Scan for the cell matching the given text and deliver its (X, Y) coordinate at center. 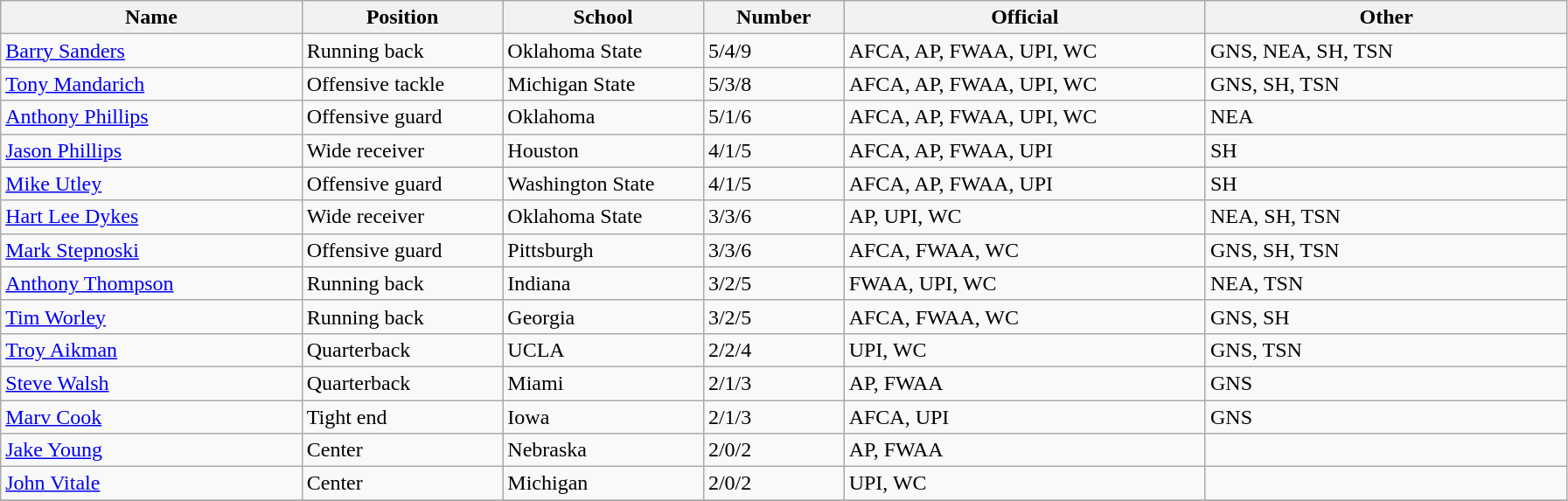
Name (151, 17)
Washington State (603, 184)
Barry Sanders (151, 51)
Anthony Phillips (151, 117)
Mike Utley (151, 184)
NEA, TSN (1385, 283)
John Vitale (151, 484)
School (603, 17)
5/1/6 (773, 117)
Miami (603, 383)
Hart Lee Dykes (151, 217)
Pittsburgh (603, 250)
Houston (603, 150)
Jake Young (151, 450)
Troy Aikman (151, 350)
5/3/8 (773, 84)
FWAA, UPI, WC (1025, 283)
Tony Mandarich (151, 84)
Official (1025, 17)
GNS, SH (1385, 317)
Georgia (603, 317)
GNS, TSN (1385, 350)
NEA, SH, TSN (1385, 217)
GNS, NEA, SH, TSN (1385, 51)
Indiana (603, 283)
Michigan State (603, 84)
Mark Stepnoski (151, 250)
Offensive tackle (402, 84)
Position (402, 17)
Jason Phillips (151, 150)
AFCA, UPI (1025, 417)
UCLA (603, 350)
5/4/9 (773, 51)
Other (1385, 17)
Oklahoma (603, 117)
Iowa (603, 417)
NEA (1385, 117)
Tim Worley (151, 317)
Steve Walsh (151, 383)
Michigan (603, 484)
AP, UPI, WC (1025, 217)
2/2/4 (773, 350)
Number (773, 17)
Anthony Thompson (151, 283)
Marv Cook (151, 417)
Nebraska (603, 450)
Tight end (402, 417)
